Detect which cell encompasses the target text, then output its (x, y) center coordinate. 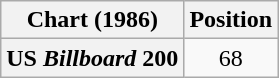
68 (231, 58)
Chart (1986) (92, 20)
US Billboard 200 (92, 58)
Position (231, 20)
